For the text-containing cell, return its midpoint in (x, y) coordinate format. 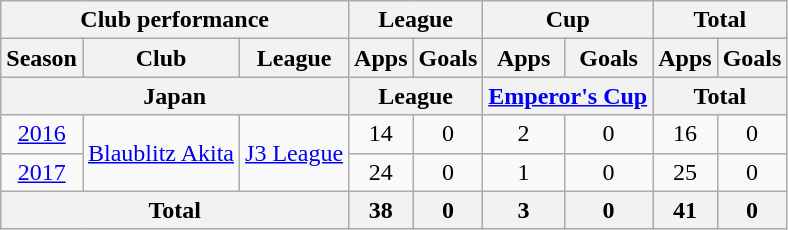
25 (685, 172)
24 (381, 172)
J3 League (294, 153)
Emperor's Cup (568, 96)
2016 (42, 134)
2017 (42, 172)
Season (42, 58)
38 (381, 210)
14 (381, 134)
Blaublitz Akita (160, 153)
1 (524, 172)
Cup (568, 20)
Club performance (175, 20)
16 (685, 134)
Club (160, 58)
3 (524, 210)
2 (524, 134)
41 (685, 210)
Japan (175, 96)
